Return the (x, y) coordinate for the center point of the cell that contains the specified text.  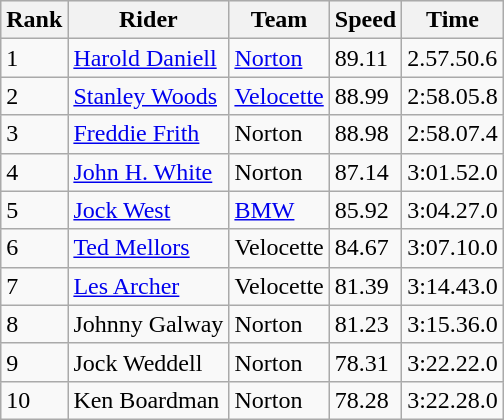
Harold Daniell (148, 58)
1 (34, 58)
Ken Boardman (148, 400)
BMW (279, 210)
81.23 (365, 324)
3 (34, 134)
3:22.22.0 (453, 362)
Freddie Frith (148, 134)
9 (34, 362)
Rank (34, 20)
Stanley Woods (148, 96)
89.11 (365, 58)
4 (34, 172)
3:14.43.0 (453, 286)
Les Archer (148, 286)
Jock Weddell (148, 362)
3:04.27.0 (453, 210)
2 (34, 96)
3:01.52.0 (453, 172)
2:58.07.4 (453, 134)
5 (34, 210)
2:58.05.8 (453, 96)
Jock West (148, 210)
8 (34, 324)
Speed (365, 20)
85.92 (365, 210)
6 (34, 248)
78.28 (365, 400)
3:22.28.0 (453, 400)
81.39 (365, 286)
Team (279, 20)
88.98 (365, 134)
2.57.50.6 (453, 58)
Johnny Galway (148, 324)
87.14 (365, 172)
3:07.10.0 (453, 248)
Ted Mellors (148, 248)
10 (34, 400)
Rider (148, 20)
88.99 (365, 96)
3:15.36.0 (453, 324)
7 (34, 286)
78.31 (365, 362)
John H. White (148, 172)
Time (453, 20)
84.67 (365, 248)
